Determine the [x, y] coordinate at the center of the cell enclosing the given text.  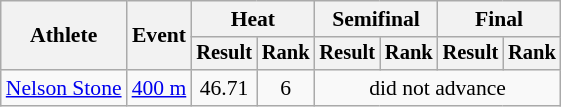
6 [286, 88]
Final [500, 19]
46.71 [224, 88]
Semifinal [376, 19]
Athlete [64, 36]
Event [160, 36]
400 m [160, 88]
did not advance [437, 88]
Nelson Stone [64, 88]
Heat [252, 19]
